Extract the (X, Y) coordinate from the center of the cell holding the provided text.  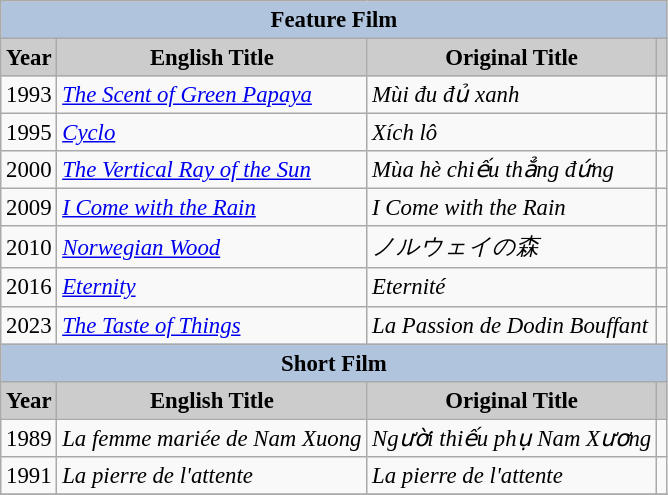
Norwegian Wood (212, 247)
2016 (29, 288)
La Passion de Dodin Bouffant (512, 325)
Xích lô (512, 133)
Eternity (212, 288)
Feature Film (334, 20)
Mùa hè chiếu thẳng đứng (512, 170)
The Vertical Ray of the Sun (212, 170)
2023 (29, 325)
1989 (29, 438)
The Scent of Green Papaya (212, 95)
ノルウェイの森 (512, 247)
Mùi đu đủ xanh (512, 95)
La femme mariée de Nam Xuong (212, 438)
Short Film (334, 363)
Cyclo (212, 133)
Người thiếu phụ Nam Xương (512, 438)
2010 (29, 247)
1995 (29, 133)
2000 (29, 170)
Eternité (512, 288)
1993 (29, 95)
1991 (29, 476)
The Taste of Things (212, 325)
2009 (29, 208)
